Determine the (x, y) coordinate at the center of the cell enclosing the given text.  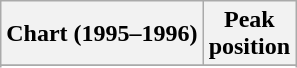
Peakposition (249, 34)
Chart (1995–1996) (102, 34)
